Pinpoint the cell where the given text exists, returning its [X, Y] midpoint coordinate. 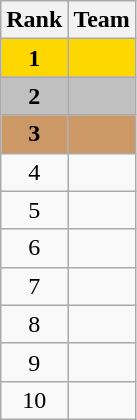
9 [34, 362]
2 [34, 96]
4 [34, 172]
1 [34, 58]
7 [34, 286]
6 [34, 248]
Team [102, 20]
3 [34, 134]
Rank [34, 20]
8 [34, 324]
5 [34, 210]
10 [34, 400]
